Extract the (X, Y) coordinate from the center of the cell holding the provided text.  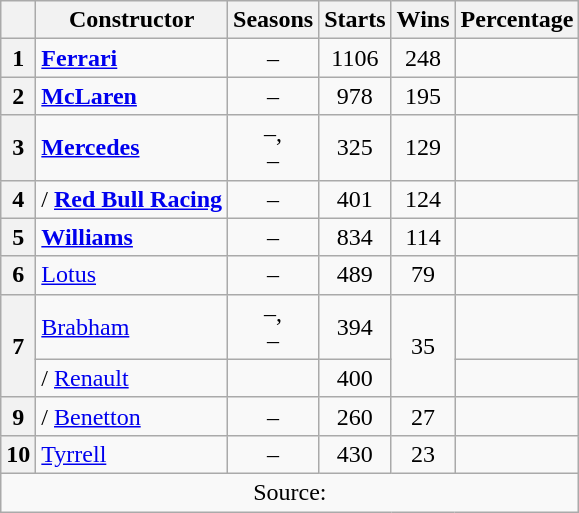
124 (423, 199)
Source: (290, 492)
1 (18, 58)
3 (18, 148)
Tyrrell (132, 454)
2 (18, 96)
Constructor (132, 20)
401 (355, 199)
6 (18, 275)
5 (18, 237)
McLaren (132, 96)
Mercedes (132, 148)
394 (355, 326)
489 (355, 275)
1106 (355, 58)
79 (423, 275)
Brabham (132, 326)
9 (18, 416)
7 (18, 346)
/ Renault (132, 378)
Wins (423, 20)
Lotus (132, 275)
114 (423, 237)
10 (18, 454)
Seasons (274, 20)
834 (355, 237)
23 (423, 454)
Ferrari (132, 58)
978 (355, 96)
Williams (132, 237)
Percentage (517, 20)
/ Red Bull Racing (132, 199)
35 (423, 346)
400 (355, 378)
430 (355, 454)
4 (18, 199)
260 (355, 416)
129 (423, 148)
248 (423, 58)
27 (423, 416)
195 (423, 96)
Starts (355, 20)
/ Benetton (132, 416)
325 (355, 148)
